Return the (x, y) coordinate for the center point of the cell that contains the specified text.  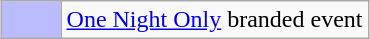
One Night Only branded event (214, 20)
